Detect which cell encompasses the target text, then output its (x, y) center coordinate. 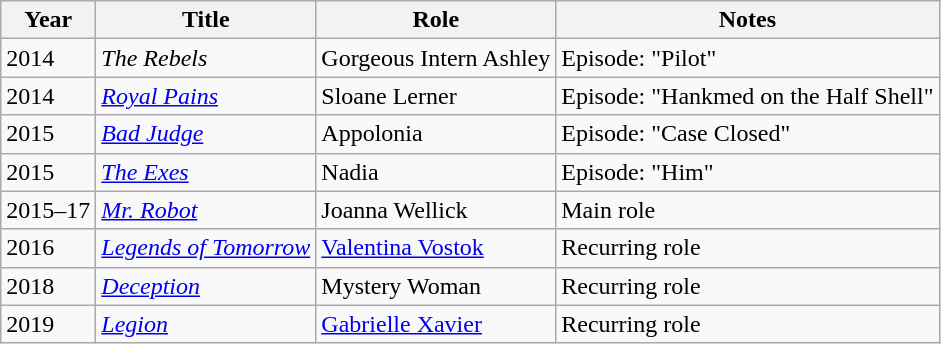
Royal Pains (206, 96)
Episode: "Hankmed on the Half Shell" (748, 96)
Main role (748, 210)
Notes (748, 20)
Sloane Lerner (436, 96)
The Exes (206, 172)
Legion (206, 324)
Mystery Woman (436, 286)
Episode: "Him" (748, 172)
Gabrielle Xavier (436, 324)
Role (436, 20)
Valentina Vostok (436, 248)
Legends of Tomorrow (206, 248)
Bad Judge (206, 134)
2019 (48, 324)
The Rebels (206, 58)
Episode: "Case Closed" (748, 134)
2015–17 (48, 210)
Year (48, 20)
Joanna Wellick (436, 210)
Gorgeous Intern Ashley (436, 58)
2016 (48, 248)
Title (206, 20)
Nadia (436, 172)
Mr. Robot (206, 210)
Episode: "Pilot" (748, 58)
Deception (206, 286)
Appolonia (436, 134)
2018 (48, 286)
